Provide the (x, y) coordinate of the cell's center where the given text is located.  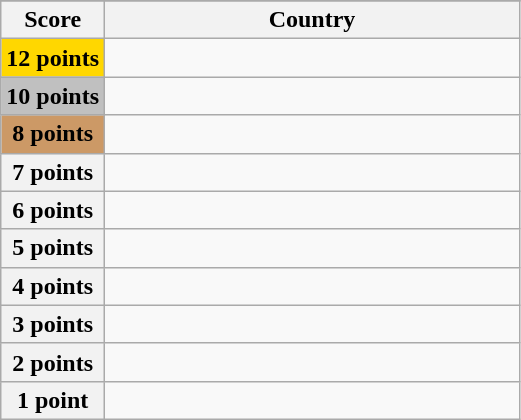
3 points (53, 324)
12 points (53, 58)
2 points (53, 362)
Score (53, 20)
1 point (53, 400)
6 points (53, 210)
5 points (53, 248)
Country (312, 20)
7 points (53, 172)
8 points (53, 134)
10 points (53, 96)
4 points (53, 286)
